Extract the (x, y) coordinate from the center of the cell holding the provided text.  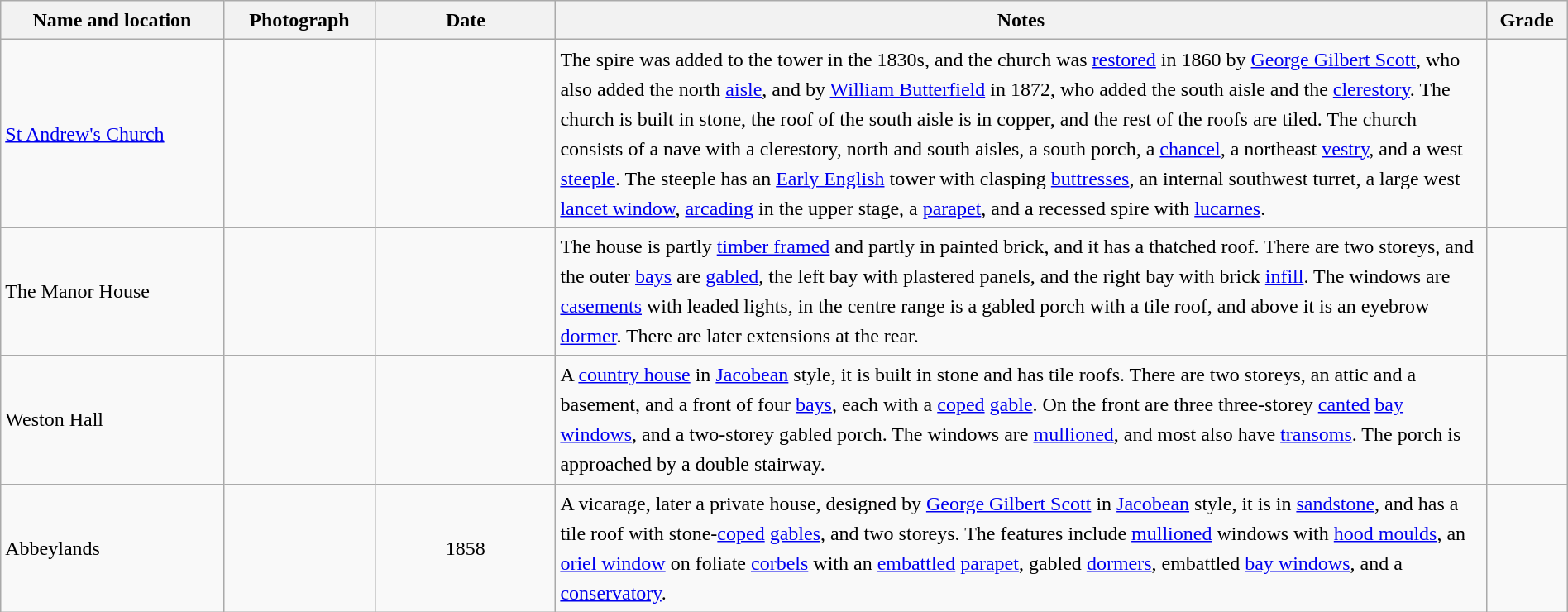
Photograph (299, 20)
The Manor House (112, 291)
Notes (1021, 20)
Weston Hall (112, 420)
Abbeylands (112, 547)
Name and location (112, 20)
1858 (466, 547)
Grade (1527, 20)
Date (466, 20)
St Andrew's Church (112, 134)
